Detect which cell encompasses the target text, then output its [X, Y] center coordinate. 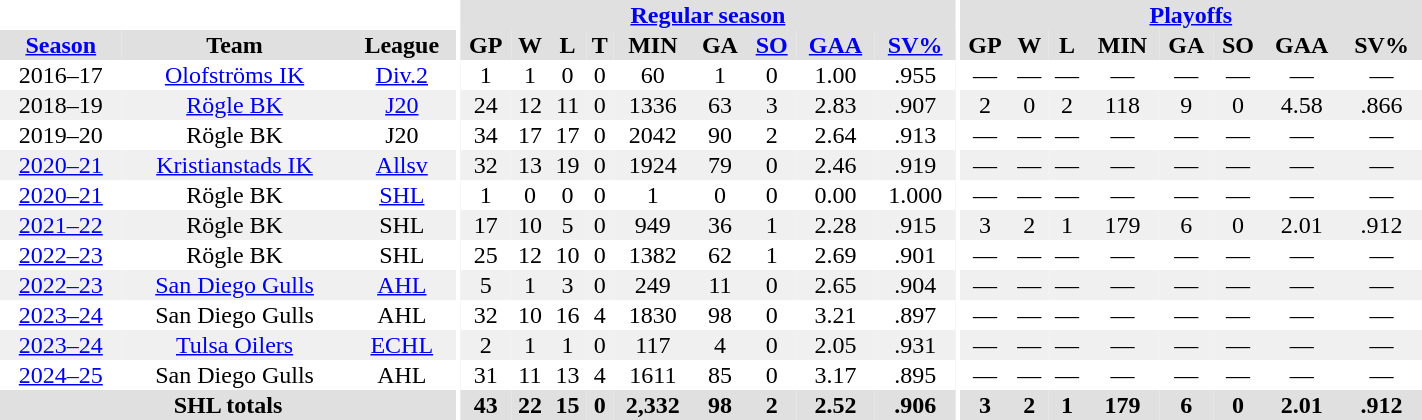
T [600, 45]
15 [568, 405]
.906 [916, 405]
63 [720, 105]
Tulsa Oilers [235, 345]
2.46 [836, 165]
.919 [916, 165]
79 [720, 165]
60 [653, 75]
43 [486, 405]
Team [235, 45]
.895 [916, 375]
ECHL [402, 345]
9 [1186, 105]
2018–19 [61, 105]
62 [720, 255]
2.28 [836, 225]
Playoffs [1191, 15]
24 [486, 105]
.897 [916, 315]
0.00 [836, 195]
2021–22 [61, 225]
2,332 [653, 405]
1611 [653, 375]
.901 [916, 255]
2.83 [836, 105]
117 [653, 345]
2019–20 [61, 135]
1.00 [836, 75]
1382 [653, 255]
Div.2 [402, 75]
2.69 [836, 255]
16 [568, 315]
Kristianstads IK [235, 165]
2.05 [836, 345]
25 [486, 255]
1830 [653, 315]
90 [720, 135]
Allsv [402, 165]
2.52 [836, 405]
4.58 [1302, 105]
2024–25 [61, 375]
36 [720, 225]
.955 [916, 75]
.866 [1382, 105]
22 [530, 405]
34 [486, 135]
949 [653, 225]
.904 [916, 285]
3.17 [836, 375]
.913 [916, 135]
1.000 [916, 195]
118 [1122, 105]
.915 [916, 225]
19 [568, 165]
SHL totals [228, 405]
85 [720, 375]
League [402, 45]
3.21 [836, 315]
Regular season [708, 15]
2042 [653, 135]
2.65 [836, 285]
31 [486, 375]
2016–17 [61, 75]
Olofströms IK [235, 75]
2.64 [836, 135]
1924 [653, 165]
.931 [916, 345]
.907 [916, 105]
249 [653, 285]
Season [61, 45]
1336 [653, 105]
